Pinpoint the cell where the given text exists, returning its [X, Y] midpoint coordinate. 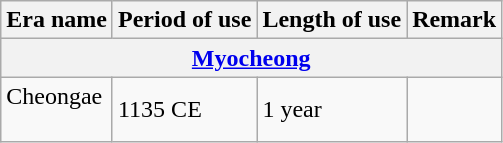
1 year [332, 110]
Period of use [184, 20]
1135 CE [184, 110]
Myocheong [252, 58]
Remark [454, 20]
Length of use [332, 20]
Cheongae [57, 110]
Era name [57, 20]
